For the text-containing cell, return its midpoint in (x, y) coordinate format. 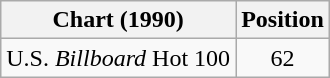
62 (283, 58)
U.S. Billboard Hot 100 (118, 58)
Position (283, 20)
Chart (1990) (118, 20)
